Determine the (x, y) coordinate at the center of the cell enclosing the given text.  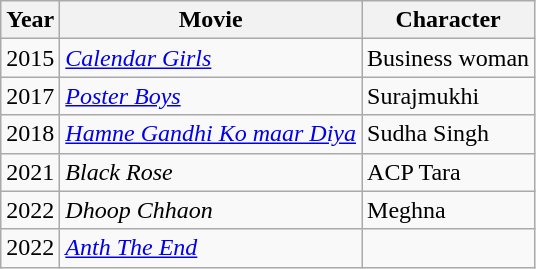
Meghna (448, 210)
Sudha Singh (448, 134)
Dhoop Chhaon (211, 210)
Poster Boys (211, 96)
2021 (30, 172)
2017 (30, 96)
Year (30, 20)
Surajmukhi (448, 96)
Black Rose (211, 172)
Character (448, 20)
Calendar Girls (211, 58)
Hamne Gandhi Ko maar Diya (211, 134)
2015 (30, 58)
Business woman (448, 58)
Anth The End (211, 248)
2018 (30, 134)
ACP Tara (448, 172)
Movie (211, 20)
